Identify which cell holds the provided text, then report its [X, Y] central coordinate. 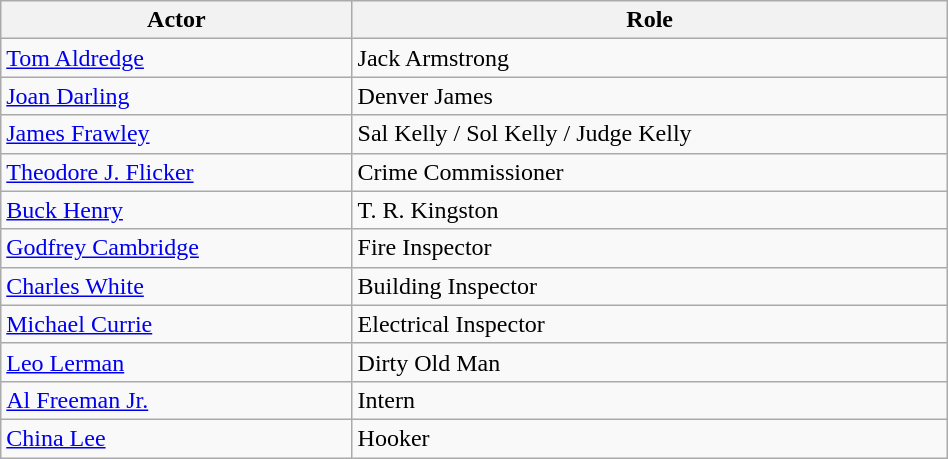
Charles White [176, 286]
T. R. Kingston [650, 210]
Building Inspector [650, 286]
Sal Kelly / Sol Kelly / Judge Kelly [650, 134]
Electrical Inspector [650, 324]
Dirty Old Man [650, 362]
Fire Inspector [650, 248]
Al Freeman Jr. [176, 400]
Joan Darling [176, 96]
Crime Commissioner [650, 172]
Hooker [650, 438]
Michael Currie [176, 324]
China Lee [176, 438]
Buck Henry [176, 210]
Godfrey Cambridge [176, 248]
Theodore J. Flicker [176, 172]
Actor [176, 20]
Leo Lerman [176, 362]
James Frawley [176, 134]
Jack Armstrong [650, 58]
Denver James [650, 96]
Intern [650, 400]
Tom Aldredge [176, 58]
Role [650, 20]
